Find where the given text appears and provide that cell's center as [x, y] coordinate. 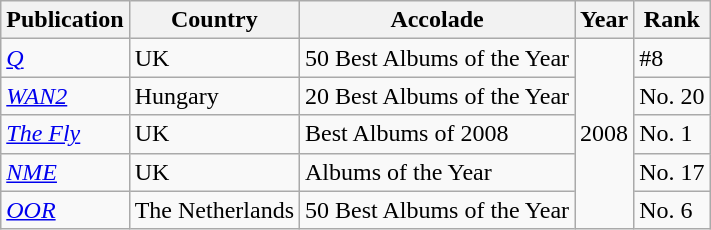
Rank [672, 20]
Q [65, 58]
No. 1 [672, 134]
WAN2 [65, 96]
Best Albums of 2008 [438, 134]
NME [65, 172]
Year [604, 20]
Publication [65, 20]
The Fly [65, 134]
2008 [604, 134]
Hungary [214, 96]
No. 17 [672, 172]
The Netherlands [214, 210]
Accolade [438, 20]
Albums of the Year [438, 172]
20 Best Albums of the Year [438, 96]
OOR [65, 210]
#8 [672, 58]
No. 6 [672, 210]
Country [214, 20]
No. 20 [672, 96]
